Capture the cell that displays the provided text and extract its [x, y] central coordinate. 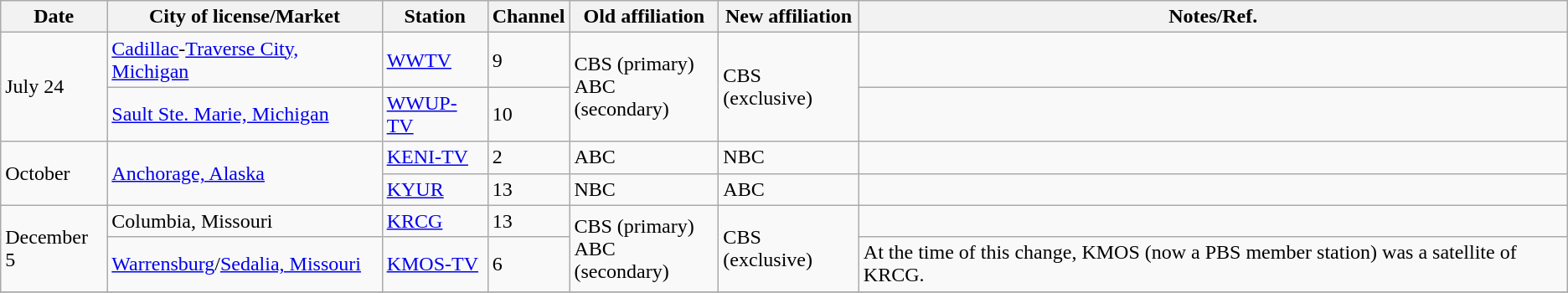
Warrensburg/Sedalia, Missouri [245, 265]
Sault Ste. Marie, Michigan [245, 114]
KENI-TV [435, 157]
6 [529, 265]
New affiliation [789, 17]
At the time of this change, KMOS (now a PBS member station) was a satellite of KRCG. [1213, 265]
Columbia, Missouri [245, 221]
10 [529, 114]
WWTV [435, 60]
October [54, 173]
Channel [529, 17]
Cadillac-Traverse City, Michigan [245, 60]
2 [529, 157]
December 5 [54, 248]
July 24 [54, 87]
Notes/Ref. [1213, 17]
Date [54, 17]
City of license/Market [245, 17]
KMOS-TV [435, 265]
KRCG [435, 221]
Anchorage, Alaska [245, 173]
KYUR [435, 189]
Old affiliation [644, 17]
Station [435, 17]
9 [529, 60]
WWUP-TV [435, 114]
